From the cell containing the given text, extract its center point as [X, Y] coordinate. 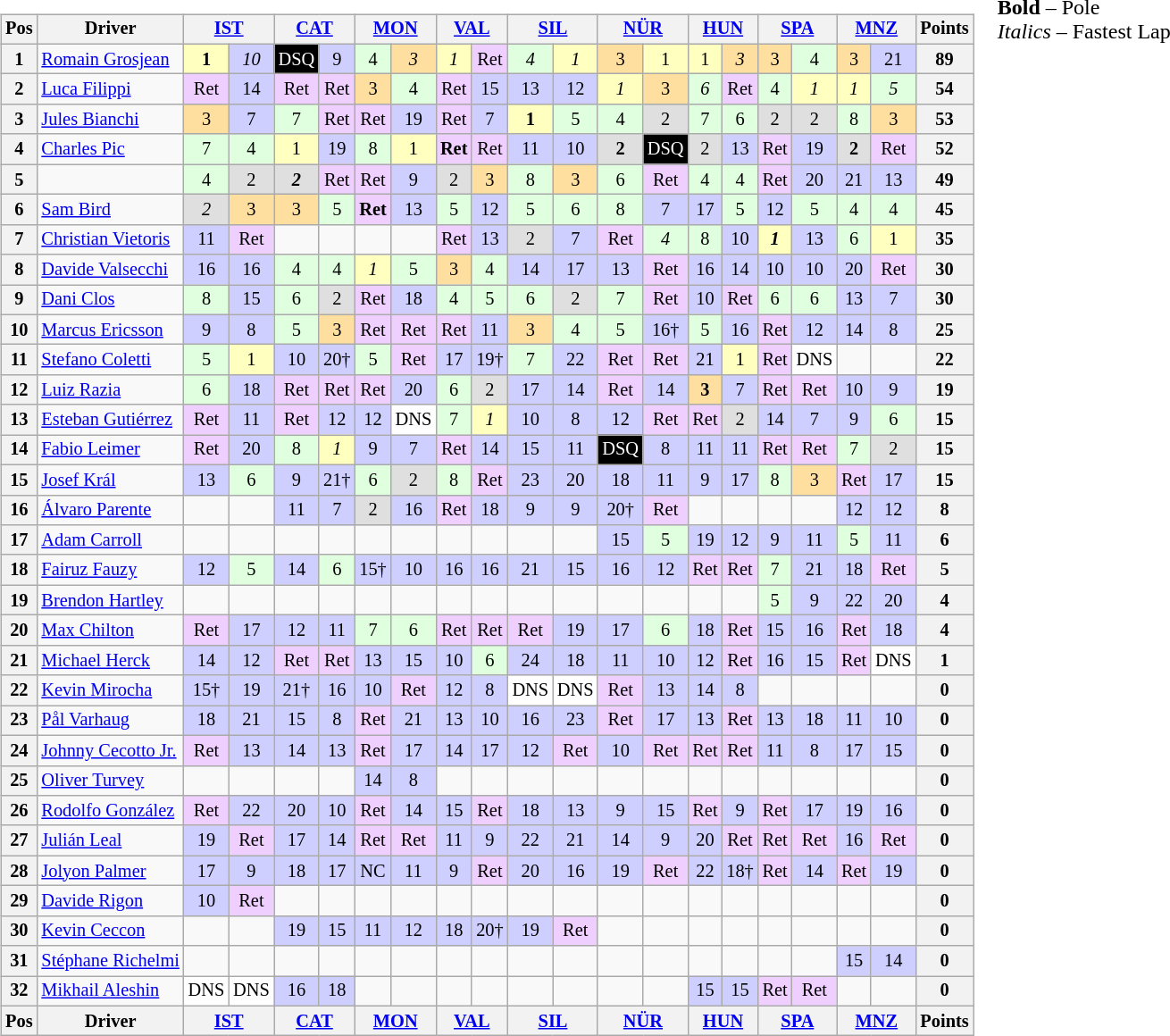
52 [945, 149]
26 [19, 811]
Sam Bird [110, 210]
54 [945, 89]
Josef Král [110, 480]
Romain Grosjean [110, 59]
Oliver Turvey [110, 781]
32 [19, 991]
49 [945, 180]
Julián Leal [110, 840]
Johnny Cecotto Jr. [110, 750]
Esteban Gutiérrez [110, 420]
Michael Herck [110, 660]
Charles Pic [110, 149]
Álvaro Parente [110, 510]
45 [945, 210]
31 [19, 961]
Dani Clos [110, 300]
89 [945, 59]
Pål Varhaug [110, 721]
Brendon Hartley [110, 600]
35 [945, 239]
28 [19, 871]
Mikhail Aleshin [110, 991]
Davide Rigon [110, 901]
Jules Bianchi [110, 120]
Kevin Mirocha [110, 690]
Stefano Coletti [110, 360]
Marcus Ericsson [110, 330]
Adam Carroll [110, 540]
Max Chilton [110, 631]
18† [740, 871]
Jolyon Palmer [110, 871]
Stéphane Richelmi [110, 961]
29 [19, 901]
Davide Valsecchi [110, 270]
Rodolfo González [110, 811]
Fabio Leimer [110, 450]
Luca Filippi [110, 89]
53 [945, 120]
Kevin Ceccon [110, 931]
Fairuz Fauzy [110, 570]
NC [372, 871]
Luiz Razia [110, 390]
16† [665, 330]
19† [489, 360]
27 [19, 840]
Christian Vietoris [110, 239]
